Scan for the cell matching the given text and deliver its [X, Y] coordinate at center. 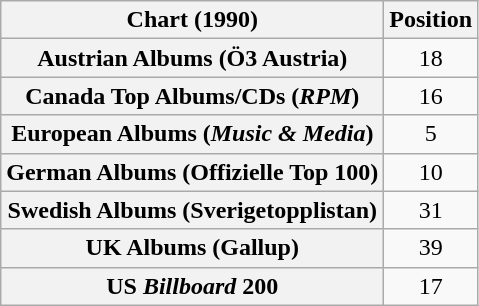
5 [431, 134]
16 [431, 96]
Austrian Albums (Ö3 Austria) [192, 58]
UK Albums (Gallup) [192, 248]
Chart (1990) [192, 20]
39 [431, 248]
German Albums (Offizielle Top 100) [192, 172]
31 [431, 210]
17 [431, 286]
Position [431, 20]
Canada Top Albums/CDs (RPM) [192, 96]
US Billboard 200 [192, 286]
European Albums (Music & Media) [192, 134]
18 [431, 58]
10 [431, 172]
Swedish Albums (Sverigetopplistan) [192, 210]
